From the cell containing the given text, extract its center point as (x, y) coordinate. 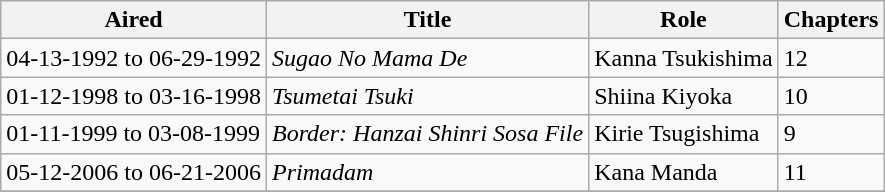
Shiina Kiyoka (684, 96)
Tsumetai Tsuki (427, 96)
05-12-2006 to 06-21-2006 (134, 172)
Title (427, 20)
Role (684, 20)
Sugao No Mama De (427, 58)
Primadam (427, 172)
9 (831, 134)
01-12-1998 to 03-16-1998 (134, 96)
04-13-1992 to 06-29-1992 (134, 58)
Kana Manda (684, 172)
Kanna Tsukishima (684, 58)
01-11-1999 to 03-08-1999 (134, 134)
Kirie Tsugishima (684, 134)
Aired (134, 20)
11 (831, 172)
10 (831, 96)
12 (831, 58)
Border: Hanzai Shinri Sosa File (427, 134)
Chapters (831, 20)
